Identify which cell holds the provided text, then report its [X, Y] central coordinate. 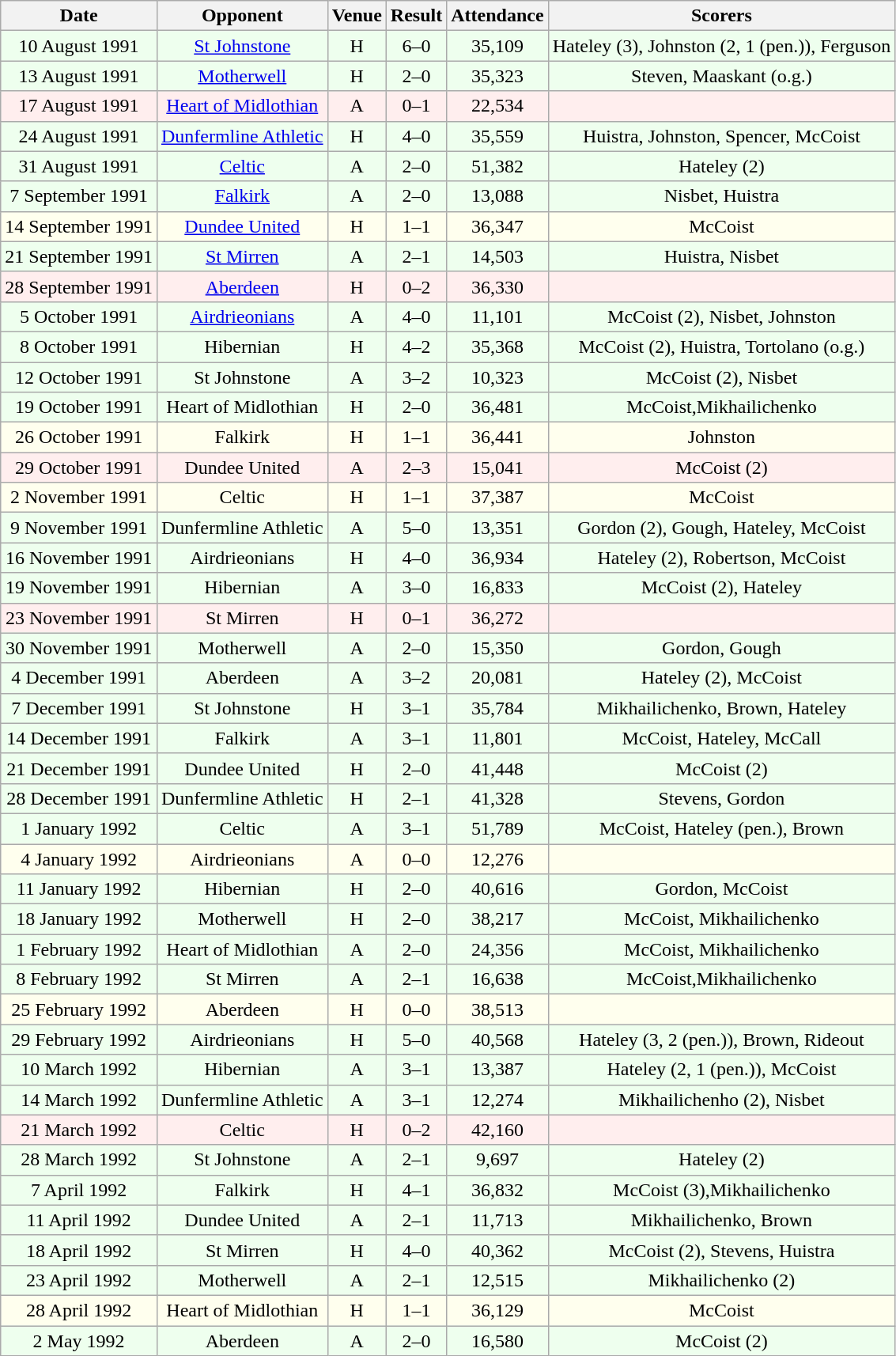
Attendance [497, 16]
Steven, Maaskant (o.g.) [721, 76]
11 April 1992 [79, 1220]
9,697 [497, 1160]
Huistra, Nisbet [721, 256]
Johnston [721, 437]
8 February 1992 [79, 979]
McCoist (3),Mikhailichenko [721, 1190]
2–3 [416, 468]
14,503 [497, 256]
Mikhailichenko (2) [721, 1280]
24 August 1991 [79, 136]
28 April 1992 [79, 1310]
40,362 [497, 1250]
41,448 [497, 768]
23 April 1992 [79, 1280]
Gordon, Gough [721, 648]
28 December 1991 [79, 798]
2 May 1992 [79, 1341]
7 December 1991 [79, 708]
40,568 [497, 1040]
36,272 [497, 618]
1 February 1992 [79, 949]
29 February 1992 [79, 1040]
8 October 1991 [79, 347]
11 January 1992 [79, 889]
Nisbet, Huistra [721, 196]
6–0 [416, 46]
14 March 1992 [79, 1100]
13,351 [497, 528]
Hateley (2), McCoist [721, 678]
11,801 [497, 738]
Scorers [721, 16]
Mikhailichenko, Brown [721, 1220]
36,347 [497, 226]
Hateley (3, 2 (pen.)), Brown, Rideout [721, 1040]
13,088 [497, 196]
16,580 [497, 1341]
McCoist (2), Stevens, Huistra [721, 1250]
21 September 1991 [79, 256]
13 August 1991 [79, 76]
36,832 [497, 1190]
12,276 [497, 858]
51,382 [497, 166]
7 September 1991 [79, 196]
5 October 1991 [79, 316]
35,784 [497, 708]
36,934 [497, 558]
18 January 1992 [79, 919]
12 October 1991 [79, 377]
35,368 [497, 347]
28 September 1991 [79, 286]
16,833 [497, 588]
1 January 1992 [79, 828]
30 November 1991 [79, 648]
12,515 [497, 1280]
Venue [357, 16]
28 March 1992 [79, 1160]
Date [79, 16]
10 August 1991 [79, 46]
McCoist, Hateley (pen.), Brown [721, 828]
16,638 [497, 979]
Hateley (2, 1 (pen.)), McCoist [721, 1070]
19 October 1991 [79, 407]
17 August 1991 [79, 106]
51,789 [497, 828]
McCoist (2), Nisbet [721, 377]
15,041 [497, 468]
36,441 [497, 437]
41,328 [497, 798]
Gordon (2), Gough, Hateley, McCoist [721, 528]
37,387 [497, 498]
Result [416, 16]
Opponent [242, 16]
20,081 [497, 678]
22,534 [497, 106]
10,323 [497, 377]
36,129 [497, 1310]
16 November 1991 [79, 558]
Hateley (3), Johnston (2, 1 (pen.)), Ferguson [721, 46]
2 November 1991 [79, 498]
31 August 1991 [79, 166]
35,109 [497, 46]
4 January 1992 [79, 858]
Huistra, Johnston, Spencer, McCoist [721, 136]
Stevens, Gordon [721, 798]
9 November 1991 [79, 528]
23 November 1991 [79, 618]
Mikhailichenko, Brown, Hateley [721, 708]
25 February 1992 [79, 1009]
18 April 1992 [79, 1250]
14 December 1991 [79, 738]
26 October 1991 [79, 437]
36,330 [497, 286]
13,387 [497, 1070]
McCoist, Hateley, McCall [721, 738]
4–2 [416, 347]
McCoist (2), Huistra, Tortolano (o.g.) [721, 347]
Hateley (2), Robertson, McCoist [721, 558]
4–1 [416, 1190]
11,101 [497, 316]
36,481 [497, 407]
42,160 [497, 1130]
29 October 1991 [79, 468]
McCoist (2), Nisbet, Johnston [721, 316]
14 September 1991 [79, 226]
21 March 1992 [79, 1130]
35,323 [497, 76]
7 April 1992 [79, 1190]
40,616 [497, 889]
35,559 [497, 136]
4 December 1991 [79, 678]
21 December 1991 [79, 768]
11,713 [497, 1220]
12,274 [497, 1100]
McCoist (2), Hateley [721, 588]
3–0 [416, 588]
38,513 [497, 1009]
15,350 [497, 648]
19 November 1991 [79, 588]
Mikhailichenho (2), Nisbet [721, 1100]
38,217 [497, 919]
24,356 [497, 949]
Gordon, McCoist [721, 889]
10 March 1992 [79, 1070]
